Return the (X, Y) coordinate for the center point of the cell that contains the specified text.  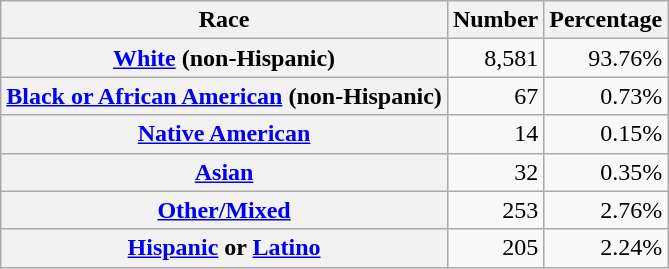
0.15% (606, 134)
White (non-Hispanic) (224, 58)
14 (495, 134)
0.35% (606, 172)
2.76% (606, 210)
Other/Mixed (224, 210)
0.73% (606, 96)
Asian (224, 172)
Race (224, 20)
93.76% (606, 58)
Number (495, 20)
205 (495, 248)
Percentage (606, 20)
67 (495, 96)
Hispanic or Latino (224, 248)
32 (495, 172)
8,581 (495, 58)
253 (495, 210)
Native American (224, 134)
Black or African American (non-Hispanic) (224, 96)
2.24% (606, 248)
